Pinpoint the cell where the given text exists, returning its (x, y) midpoint coordinate. 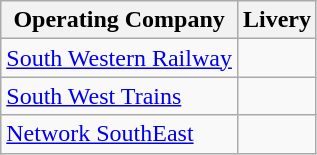
Operating Company (120, 20)
Livery (276, 20)
South West Trains (120, 96)
South Western Railway (120, 58)
Network SouthEast (120, 134)
